Capture the cell that displays the provided text and extract its [x, y] central coordinate. 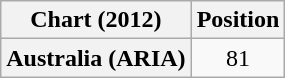
81 [238, 58]
Position [238, 20]
Chart (2012) [96, 20]
Australia (ARIA) [96, 58]
